Search for the cell housing the specified text and yield its [X, Y] center coordinate. 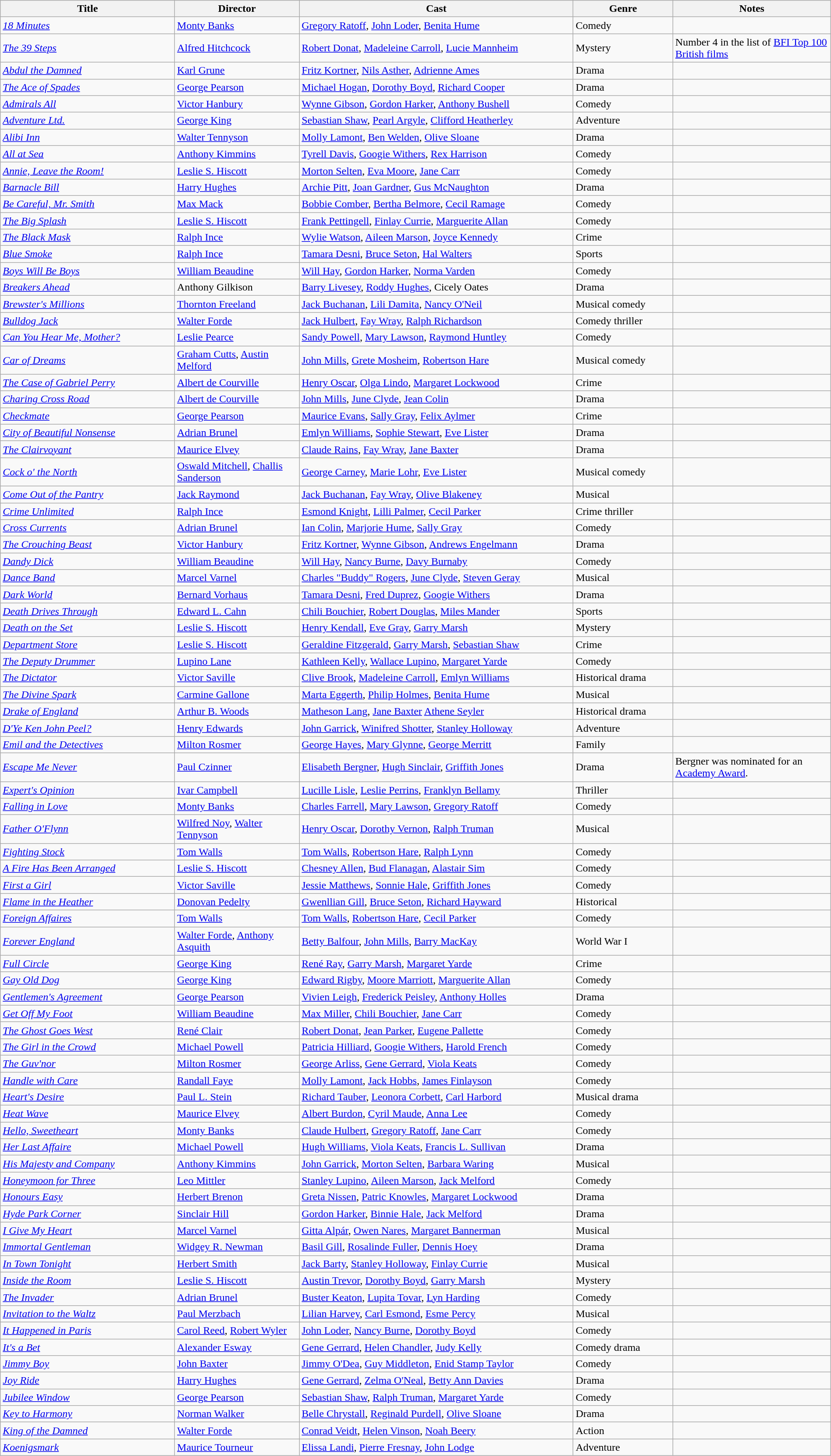
Michael Hogan, Dorothy Boyd, Richard Cooper [437, 87]
Paul L. Stein [237, 1097]
The Deputy Drummer [88, 661]
Tyrell Davis, Googie Withers, Rex Harrison [437, 154]
Bergner was nominated for an Academy Award. [752, 767]
Expert's Opinion [88, 790]
John Garrick, Morton Selten, Barbara Waring [437, 1164]
Action [623, 1431]
Get Off My Foot [88, 1013]
Karl Grune [237, 71]
Henry Kendall, Eve Gray, Garry Marsh [437, 628]
Honeymoon for Three [88, 1180]
Title [88, 9]
Belle Chrystall, Reginald Purdell, Olive Sloane [437, 1414]
All at Sea [88, 154]
Come Out of the Pantry [88, 494]
18 Minutes [88, 25]
Blue Smoke [88, 254]
Invitation to the Waltz [88, 1314]
First a Girl [88, 885]
Henry Edwards [237, 728]
A Fire Has Been Arranged [88, 868]
Jimmy Boy [88, 1364]
Death Drives Through [88, 611]
In Town Tonight [88, 1264]
The 39 Steps [88, 48]
Charles "Buddy" Rogers, June Clyde, Steven Geray [437, 578]
Albert Burdon, Cyril Maude, Anna Lee [437, 1114]
Notes [752, 9]
Alibi Inn [88, 137]
Flame in the Heather [88, 902]
Conrad Veidt, Helen Vinson, Noah Beery [437, 1431]
It Happened in Paris [88, 1330]
Anthony Gilkison [237, 287]
Department Store [88, 645]
Elisabeth Bergner, Hugh Sinclair, Griffith Jones [437, 767]
Gordon Harker, Binnie Hale, Jack Melford [437, 1214]
Cast [437, 9]
The Divine Spark [88, 694]
Chili Bouchier, Robert Douglas, Miles Mander [437, 611]
Molly Lamont, Jack Hobbs, James Finlayson [437, 1080]
Richard Tauber, Leonora Corbett, Carl Harbord [437, 1097]
Claude Hulbert, Gregory Ratoff, Jane Carr [437, 1130]
Alexander Esway [237, 1347]
Maurice Evans, Sally Gray, Felix Aylmer [437, 416]
Wilfred Noy, Walter Tennyson [237, 829]
Hello, Sweetheart [88, 1130]
René Ray, Garry Marsh, Margaret Yarde [437, 964]
Jack Barty, Stanley Holloway, Finlay Currie [437, 1264]
Fritz Kortner, Wynne Gibson, Andrews Engelmann [437, 545]
George Arliss, Gene Gerrard, Viola Keats [437, 1063]
Sebastian Shaw, Ralph Truman, Margaret Yarde [437, 1397]
René Clair [237, 1030]
Herbert Smith [237, 1264]
Immortal Gentleman [88, 1247]
Ivar Campbell [237, 790]
Jack Raymond [237, 494]
Gwenllian Gill, Bruce Seton, Richard Hayward [437, 902]
Her Last Affaire [88, 1147]
Paul Merzbach [237, 1314]
Honours Easy [88, 1197]
Bobbie Comber, Bertha Belmore, Cecil Ramage [437, 204]
Fighting Stock [88, 852]
Gene Gerrard, Helen Chandler, Judy Kelly [437, 1347]
Boys Will Be Boys [88, 271]
Gitta Alpár, Owen Nares, Margaret Bannerman [437, 1230]
His Majesty and Company [88, 1164]
Lupino Lane [237, 661]
Charing Cross Road [88, 399]
The Invader [88, 1297]
Emil and the Detectives [88, 744]
Abdul the Damned [88, 71]
Arthur B. Woods [237, 711]
Joy Ride [88, 1381]
Emlyn Williams, Sophie Stewart, Eve Lister [437, 432]
Chesney Allen, Bud Flanagan, Alastair Sim [437, 868]
Be Careful, Mr. Smith [88, 204]
Henry Oscar, Dorothy Vernon, Ralph Truman [437, 829]
George Hayes, Mary Glynne, George Merritt [437, 744]
Gentlemen's Agreement [88, 997]
Archie Pitt, Joan Gardner, Gus McNaughton [437, 187]
World War I [623, 941]
Historical [623, 902]
Heart's Desire [88, 1097]
Edward Rigby, Moore Marriott, Marguerite Allan [437, 980]
The Ghost Goes West [88, 1030]
Matheson Lang, Jane Baxter Athene Seyler [437, 711]
Donovan Pedelty [237, 902]
Paul Czinner [237, 767]
Admirals All [88, 104]
Koenigsmark [88, 1447]
The Case of Gabriel Perry [88, 383]
Lucille Lisle, Leslie Perrins, Franklyn Bellamy [437, 790]
Director [237, 9]
John Mills, June Clyde, Jean Colin [437, 399]
Full Circle [88, 964]
Oswald Mitchell, Challis Sanderson [237, 471]
Drake of England [88, 711]
Key to Harmony [88, 1414]
Max Miller, Chili Bouchier, Jane Carr [437, 1013]
John Mills, Grete Mosheim, Robertson Hare [437, 360]
Carmine Gallone [237, 694]
Gregory Ratoff, John Loder, Benita Hume [437, 25]
John Baxter [237, 1364]
The Guv'nor [88, 1063]
Geraldine Fitzgerald, Garry Marsh, Sebastian Shaw [437, 645]
John Loder, Nancy Burne, Dorothy Boyd [437, 1330]
Basil Gill, Rosalinde Fuller, Dennis Hoey [437, 1247]
Herbert Brenon [237, 1197]
Tom Walls, Robertson Hare, Cecil Parker [437, 918]
Sandy Powell, Mary Lawson, Raymond Huntley [437, 337]
King of the Damned [88, 1431]
Randall Faye [237, 1080]
Wylie Watson, Aileen Marson, Joyce Kennedy [437, 237]
Inside the Room [88, 1280]
Number 4 in the list of BFI Top 100 British films [752, 48]
Tom Walls, Robertson Hare, Ralph Lynn [437, 852]
Will Hay, Nancy Burne, Davy Burnaby [437, 561]
Heat Wave [88, 1114]
Edward L. Cahn [237, 611]
Jack Hulbert, Fay Wray, Ralph Richardson [437, 321]
Family [623, 744]
The Girl in the Crowd [88, 1047]
Austin Trevor, Dorothy Boyd, Garry Marsh [437, 1280]
Will Hay, Gordon Harker, Norma Varden [437, 271]
Walter Tennyson [237, 137]
John Garrick, Winifred Shotter, Stanley Holloway [437, 728]
D'Ye Ken John Peel? [88, 728]
Adventure Ltd. [88, 120]
Tamara Desni, Bruce Seton, Hal Walters [437, 254]
Graham Cutts, Austin Melford [237, 360]
Leo Mittler [237, 1180]
Bulldog Jack [88, 321]
Checkmate [88, 416]
Gene Gerrard, Zelma O'Neal, Betty Ann Davies [437, 1381]
Leslie Pearce [237, 337]
The Crouching Beast [88, 545]
Can You Hear Me, Mother? [88, 337]
Henry Oscar, Olga Lindo, Margaret Lockwood [437, 383]
Brewster's Millions [88, 304]
Patricia Hilliard, Googie Withers, Harold French [437, 1047]
Handle with Care [88, 1080]
Genre [623, 9]
Robert Donat, Jean Parker, Eugene Pallette [437, 1030]
It's a Bet [88, 1347]
Jack Buchanan, Lili Damita, Nancy O'Neil [437, 304]
Musical drama [623, 1097]
Vivien Leigh, Frederick Peisley, Anthony Holles [437, 997]
City of Beautiful Nonsense [88, 432]
The Clairvoyant [88, 449]
Fritz Kortner, Nils Asther, Adrienne Ames [437, 71]
Stanley Lupino, Aileen Marson, Jack Melford [437, 1180]
The Big Splash [88, 220]
Hyde Park Corner [88, 1214]
Tamara Desni, Fred Duprez, Googie Withers [437, 595]
Morton Selten, Eva Moore, Jane Carr [437, 170]
Ian Colin, Marjorie Hume, Sally Gray [437, 528]
Thriller [623, 790]
Walter Forde, Anthony Asquith [237, 941]
Dandy Dick [88, 561]
Barry Livesey, Roddy Hughes, Cicely Oates [437, 287]
Molly Lamont, Ben Welden, Olive Sloane [437, 137]
Wynne Gibson, Gordon Harker, Anthony Bushell [437, 104]
Buster Keaton, Lupita Tovar, Lyn Harding [437, 1297]
Marta Eggerth, Philip Holmes, Benita Hume [437, 694]
Bernard Vorhaus [237, 595]
Crime thriller [623, 511]
Comedy drama [623, 1347]
Dance Band [88, 578]
Thornton Freeland [237, 304]
Greta Nissen, Patric Knowles, Margaret Lockwood [437, 1197]
Jubilee Window [88, 1397]
Cross Currents [88, 528]
Betty Balfour, John Mills, Barry MacKay [437, 941]
Max Mack [237, 204]
Sinclair Hill [237, 1214]
Forever England [88, 941]
Car of Dreams [88, 360]
Widgey R. Newman [237, 1247]
Esmond Knight, Lilli Palmer, Cecil Parker [437, 511]
Robert Donat, Madeleine Carroll, Lucie Mannheim [437, 48]
The Black Mask [88, 237]
Father O'Flynn [88, 829]
Maurice Tourneur [237, 1447]
Escape Me Never [88, 767]
Hugh Williams, Viola Keats, Francis L. Sullivan [437, 1147]
Breakers Ahead [88, 287]
Elissa Landi, Pierre Fresnay, John Lodge [437, 1447]
Cock o' the North [88, 471]
Sebastian Shaw, Pearl Argyle, Clifford Heatherley [437, 120]
The Ace of Spades [88, 87]
Barnacle Bill [88, 187]
Lilian Harvey, Carl Esmond, Esme Percy [437, 1314]
Crime Unlimited [88, 511]
Dark World [88, 595]
Kathleen Kelly, Wallace Lupino, Margaret Yarde [437, 661]
Jimmy O'Dea, Guy Middleton, Enid Stamp Taylor [437, 1364]
Claude Rains, Fay Wray, Jane Baxter [437, 449]
Charles Farrell, Mary Lawson, Gregory Ratoff [437, 807]
Comedy thriller [623, 321]
The Dictator [88, 678]
Death on the Set [88, 628]
Alfred Hitchcock [237, 48]
Frank Pettingell, Finlay Currie, Marguerite Allan [437, 220]
Gay Old Dog [88, 980]
Foreign Affaires [88, 918]
Clive Brook, Madeleine Carroll, Emlyn Williams [437, 678]
I Give My Heart [88, 1230]
Annie, Leave the Room! [88, 170]
Jack Buchanan, Fay Wray, Olive Blakeney [437, 494]
Falling in Love [88, 807]
George Carney, Marie Lohr, Eve Lister [437, 471]
Norman Walker [237, 1414]
Jessie Matthews, Sonnie Hale, Griffith Jones [437, 885]
Carol Reed, Robert Wyler [237, 1330]
